Capture the cell that displays the provided text and extract its [X, Y] central coordinate. 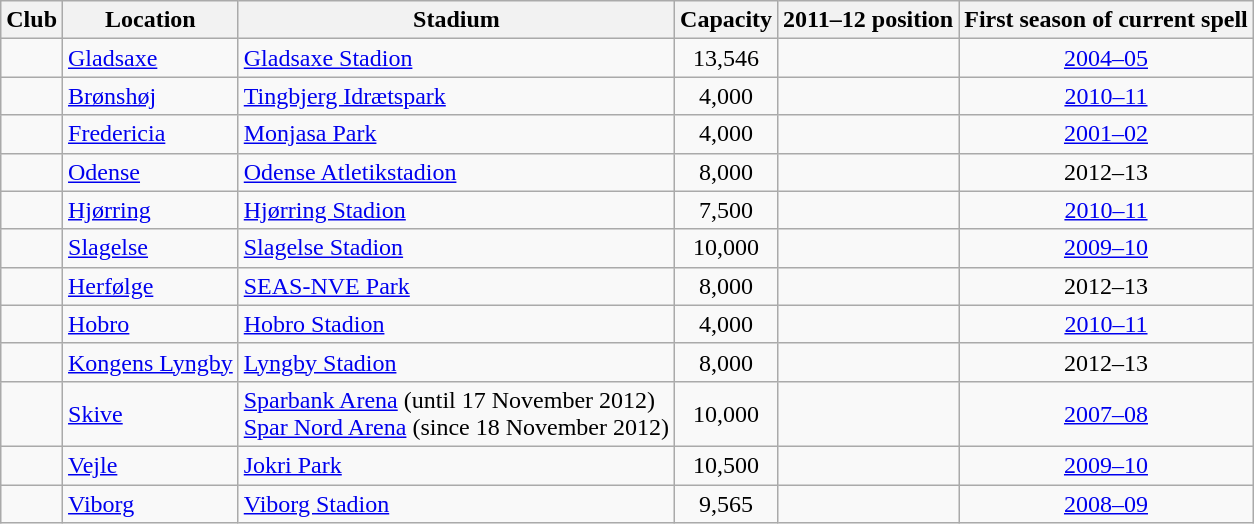
Capacity [726, 20]
Brønshøj [151, 96]
Hobro [151, 324]
Slagelse Stadion [456, 248]
Tingbjerg Idrætspark [456, 96]
Odense Atletikstadion [456, 172]
Hjørring [151, 210]
Viborg [151, 503]
9,565 [726, 503]
Fredericia [151, 134]
Hobro Stadion [456, 324]
Lyngby Stadion [456, 362]
First season of current spell [1106, 20]
2008–09 [1106, 503]
SEAS-NVE Park [456, 286]
Viborg Stadion [456, 503]
Kongens Lyngby [151, 362]
7,500 [726, 210]
2007–08 [1106, 414]
2004–05 [1106, 58]
Monjasa Park [456, 134]
Stadium [456, 20]
Club [32, 20]
Skive [151, 414]
Gladsaxe Stadion [456, 58]
Slagelse [151, 248]
Herfølge [151, 286]
Hjørring Stadion [456, 210]
Odense [151, 172]
2011–12 position [868, 20]
Gladsaxe [151, 58]
13,546 [726, 58]
Vejle [151, 465]
Sparbank Arena (until 17 November 2012)Spar Nord Arena (since 18 November 2012) [456, 414]
2001–02 [1106, 134]
10,500 [726, 465]
Location [151, 20]
Jokri Park [456, 465]
